Find where the given text appears and provide that cell's center as (x, y) coordinate. 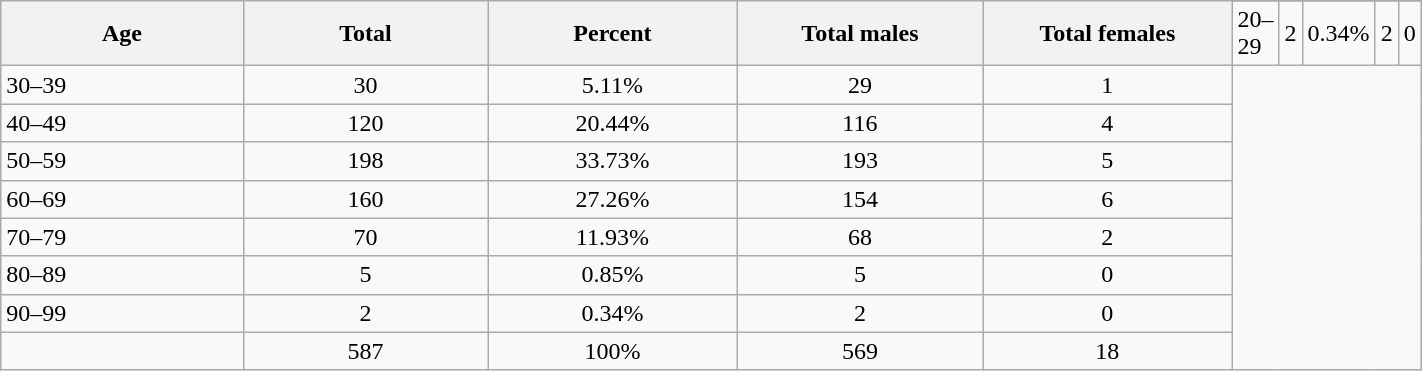
120 (366, 123)
50–59 (122, 161)
20–29 (1256, 34)
80–89 (122, 275)
Total males (860, 34)
27.26% (612, 199)
20.44% (612, 123)
30 (366, 85)
160 (366, 199)
68 (860, 237)
18 (1108, 351)
Total (366, 34)
33.73% (612, 161)
0.85% (612, 275)
4 (1108, 123)
60–69 (122, 199)
70–79 (122, 237)
587 (366, 351)
70 (366, 237)
90–99 (122, 313)
6 (1108, 199)
Total females (1108, 34)
1 (1108, 85)
193 (860, 161)
11.93% (612, 237)
30–39 (122, 85)
Age (122, 34)
100% (612, 351)
198 (366, 161)
569 (860, 351)
29 (860, 85)
Percent (612, 34)
5.11% (612, 85)
116 (860, 123)
40–49 (122, 123)
154 (860, 199)
